Scan for the cell matching the given text and deliver its [x, y] coordinate at center. 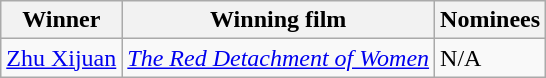
Zhu Xijuan [62, 58]
The Red Detachment of Women [278, 58]
Winner [62, 20]
Winning film [278, 20]
N/A [490, 58]
Nominees [490, 20]
